Pinpoint the cell where the given text exists, returning its [x, y] midpoint coordinate. 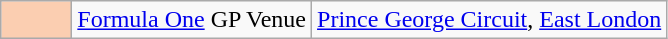
Formula One GP Venue [192, 20]
Prince George Circuit, East London [490, 20]
